Pinpoint the cell where the given text exists, returning its [x, y] midpoint coordinate. 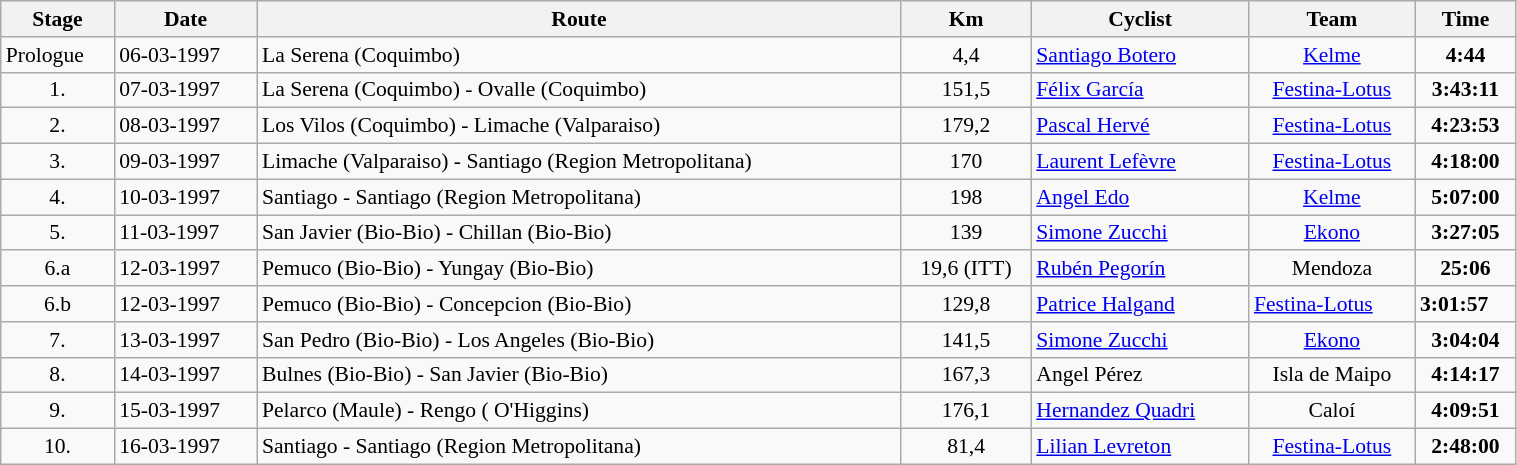
4. [58, 197]
179,2 [966, 126]
Stage [58, 19]
4:18:00 [1466, 162]
5:07:00 [1466, 197]
11-03-1997 [186, 233]
170 [966, 162]
Pascal Hervé [1140, 126]
Time [1466, 19]
09-03-1997 [186, 162]
Prologue [58, 55]
129,8 [966, 304]
Santiago Botero [1140, 55]
Caloí [1332, 411]
07-03-1997 [186, 90]
Bulnes (Bio-Bio) - San Javier (Bio-Bio) [579, 375]
3:27:05 [1466, 233]
La Serena (Coquimbo) - Ovalle (Coquimbo) [579, 90]
13-03-1997 [186, 340]
19,6 (ITT) [966, 269]
3:43:11 [1466, 90]
4,4 [966, 55]
14-03-1997 [186, 375]
1. [58, 90]
2. [58, 126]
Pemuco (Bio-Bio) - Yungay (Bio-Bio) [579, 269]
141,5 [966, 340]
08-03-1997 [186, 126]
Team [1332, 19]
Route [579, 19]
San Javier (Bio-Bio) - Chillan (Bio-Bio) [579, 233]
Km [966, 19]
Rubén Pegorín [1140, 269]
Angel Edo [1140, 197]
Limache (Valparaiso) - Santiago (Region Metropolitana) [579, 162]
3. [58, 162]
3:01:57 [1466, 304]
Pemuco (Bio-Bio) - Concepcion (Bio-Bio) [579, 304]
Isla de Maipo [1332, 375]
25:06 [1466, 269]
Date [186, 19]
3:04:04 [1466, 340]
Lilian Levreton [1140, 447]
Los Vilos (Coquimbo) - Limache (Valparaiso) [579, 126]
06-03-1997 [186, 55]
Patrice Halgand [1140, 304]
Hernandez Quadri [1140, 411]
151,5 [966, 90]
176,1 [966, 411]
15-03-1997 [186, 411]
10-03-1997 [186, 197]
10. [58, 447]
La Serena (Coquimbo) [579, 55]
Cyclist [1140, 19]
16-03-1997 [186, 447]
7. [58, 340]
4:09:51 [1466, 411]
5. [58, 233]
167,3 [966, 375]
San Pedro (Bio-Bio) - Los Angeles (Bio-Bio) [579, 340]
81,4 [966, 447]
Laurent Lefèvre [1140, 162]
4:23:53 [1466, 126]
198 [966, 197]
Angel Pérez [1140, 375]
Mendoza [1332, 269]
2:48:00 [1466, 447]
4:14:17 [1466, 375]
139 [966, 233]
Pelarco (Maule) - Rengo ( O'Higgins) [579, 411]
4:44 [1466, 55]
8. [58, 375]
6.b [58, 304]
9. [58, 411]
6.a [58, 269]
Félix García [1140, 90]
